Return the [x, y] coordinate for the center point of the cell that contains the specified text.  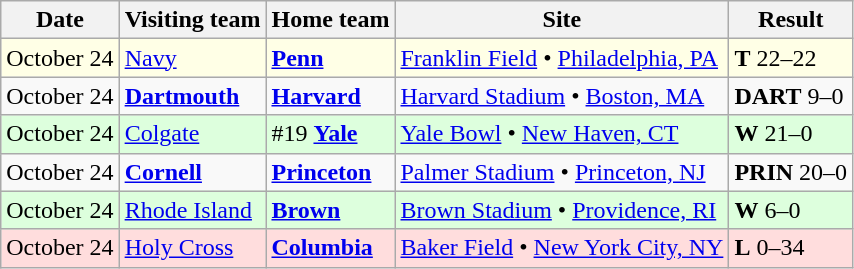
L 0–34 [791, 248]
Date [60, 20]
Cornell [192, 172]
Brown [330, 210]
Holy Cross [192, 248]
Harvard [330, 96]
Columbia [330, 248]
Baker Field • New York City, NY [562, 248]
DART 9–0 [791, 96]
Home team [330, 20]
T 22–22 [791, 58]
Rhode Island [192, 210]
Dartmouth [192, 96]
Princeton [330, 172]
Navy [192, 58]
Harvard Stadium • Boston, MA [562, 96]
Result [791, 20]
Site [562, 20]
W 21–0 [791, 134]
Colgate [192, 134]
Yale Bowl • New Haven, CT [562, 134]
Visiting team [192, 20]
Palmer Stadium • Princeton, NJ [562, 172]
#19 Yale [330, 134]
Penn [330, 58]
Franklin Field • Philadelphia, PA [562, 58]
Brown Stadium • Providence, RI [562, 210]
PRIN 20–0 [791, 172]
W 6–0 [791, 210]
